Identify which cell holds the provided text, then report its [X, Y] central coordinate. 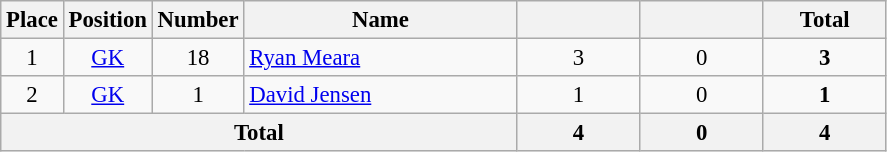
Number [198, 20]
Ryan Meara [380, 58]
2 [32, 95]
18 [198, 58]
Place [32, 20]
Position [108, 20]
David Jensen [380, 95]
Name [380, 20]
